For the text-containing cell, return its midpoint in (x, y) coordinate format. 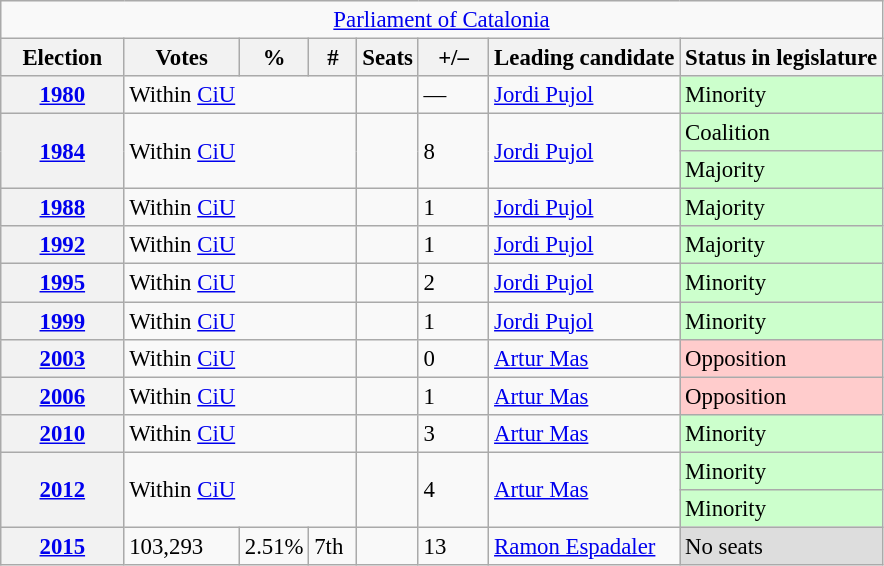
2.51% (274, 546)
— (454, 95)
2010 (62, 433)
3 (454, 433)
1992 (62, 245)
+/– (454, 58)
No seats (782, 546)
Leading candidate (584, 58)
Votes (182, 58)
2 (454, 283)
# (333, 58)
0 (454, 358)
13 (454, 546)
7th (333, 546)
2012 (62, 490)
1988 (62, 208)
103,293 (182, 546)
% (274, 58)
Seats (388, 58)
Coalition (782, 133)
2015 (62, 546)
1980 (62, 95)
4 (454, 490)
1984 (62, 152)
2006 (62, 396)
Status in legislature (782, 58)
8 (454, 152)
1999 (62, 321)
Ramon Espadaler (584, 546)
1995 (62, 283)
2003 (62, 358)
Election (62, 58)
Parliament of Catalonia (442, 20)
